For the text-containing cell, return its midpoint in (X, Y) coordinate format. 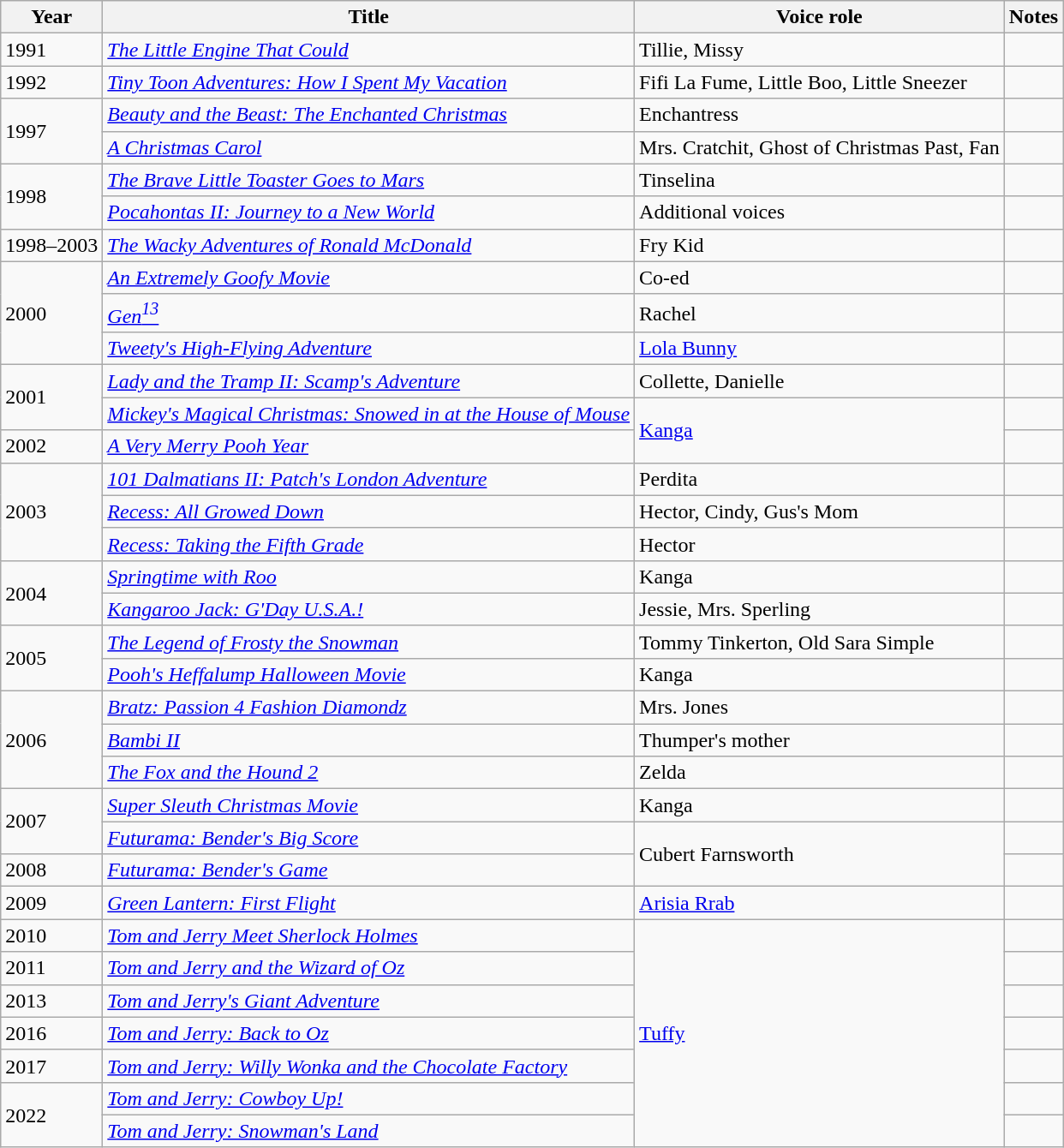
Hector (820, 544)
101 Dalmatians II: Patch's London Adventure (368, 479)
Collette, Danielle (820, 381)
Super Sleuth Christmas Movie (368, 805)
Springtime with Roo (368, 577)
2002 (51, 446)
Gen13 (368, 314)
Futurama: Bender's Big Score (368, 838)
Mrs. Jones (820, 708)
Green Lantern: First Flight (368, 903)
Tom and Jerry's Giant Adventure (368, 1001)
The Fox and the Hound 2 (368, 773)
Tweety's High-Flying Adventure (368, 349)
2017 (51, 1066)
Beauty and the Beast: The Enchanted Christmas (368, 115)
Tinselina (820, 180)
Tommy Tinkerton, Old Sara Simple (820, 642)
Notes (1033, 17)
Recess: Taking the Fifth Grade (368, 544)
2013 (51, 1001)
1997 (51, 131)
2007 (51, 822)
Pooh's Heffalump Halloween Movie (368, 674)
2008 (51, 870)
Co-ed (820, 278)
Jessie, Mrs. Sperling (820, 609)
2016 (51, 1033)
2010 (51, 936)
2005 (51, 658)
Mrs. Cratchit, Ghost of Christmas Past, Fan (820, 147)
2004 (51, 593)
A Very Merry Pooh Year (368, 446)
Tiny Toon Adventures: How I Spent My Vacation (368, 82)
2000 (51, 314)
Title (368, 17)
2011 (51, 968)
Fifi La Fume, Little Boo, Little Sneezer (820, 82)
The Little Engine That Could (368, 50)
Pocahontas II: Journey to a New World (368, 212)
Lady and the Tramp II: Scamp's Adventure (368, 381)
Tom and Jerry: Cowboy Up! (368, 1098)
2006 (51, 740)
Tuffy (820, 1033)
Tom and Jerry: Back to Oz (368, 1033)
Year (51, 17)
A Christmas Carol (368, 147)
Recess: All Growed Down (368, 511)
Arisia Rrab (820, 903)
1998 (51, 196)
2022 (51, 1115)
Thumper's mother (820, 740)
The Wacky Adventures of Ronald McDonald (368, 245)
Cubert Farnsworth (820, 854)
Tillie, Missy (820, 50)
Enchantress (820, 115)
An Extremely Goofy Movie (368, 278)
Voice role (820, 17)
1992 (51, 82)
Tom and Jerry and the Wizard of Oz (368, 968)
Lola Bunny (820, 349)
Futurama: Bender's Game (368, 870)
The Legend of Frosty the Snowman (368, 642)
Bambi II (368, 740)
Tom and Jerry: Snowman's Land (368, 1131)
Zelda (820, 773)
2009 (51, 903)
Rachel (820, 314)
Hector, Cindy, Gus's Mom (820, 511)
Kangaroo Jack: G'Day U.S.A.! (368, 609)
2003 (51, 511)
The Brave Little Toaster Goes to Mars (368, 180)
Perdita (820, 479)
Fry Kid (820, 245)
1991 (51, 50)
Mickey's Magical Christmas: Snowed in at the House of Mouse (368, 414)
1998–2003 (51, 245)
2001 (51, 398)
Bratz: Passion 4 Fashion Diamondz (368, 708)
Tom and Jerry Meet Sherlock Holmes (368, 936)
Additional voices (820, 212)
Tom and Jerry: Willy Wonka and the Chocolate Factory (368, 1066)
